Capture the cell that displays the provided text and extract its [x, y] central coordinate. 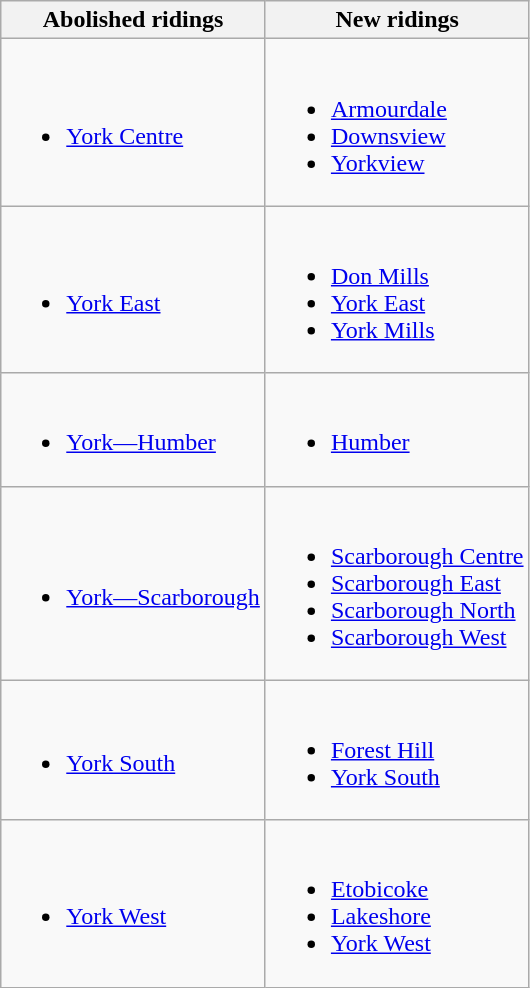
York—Scarborough [134, 583]
York Centre [134, 122]
York West [134, 904]
Abolished ridings [134, 20]
Scarborough CentreScarborough EastScarborough NorthScarborough West [397, 583]
York East [134, 290]
Forest HillYork South [397, 750]
New ridings [397, 20]
Don MillsYork EastYork Mills [397, 290]
York South [134, 750]
EtobicokeLakeshoreYork West [397, 904]
Humber [397, 430]
ArmourdaleDownsviewYorkview [397, 122]
York—Humber [134, 430]
